Return [X, Y] of the center of cell containing provided text 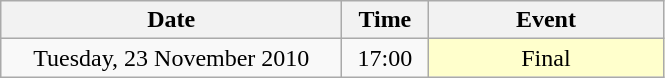
Tuesday, 23 November 2010 [172, 58]
Event [546, 20]
Time [385, 20]
Final [546, 58]
Date [172, 20]
17:00 [385, 58]
